Identify which cell holds the provided text, then report its [x, y] central coordinate. 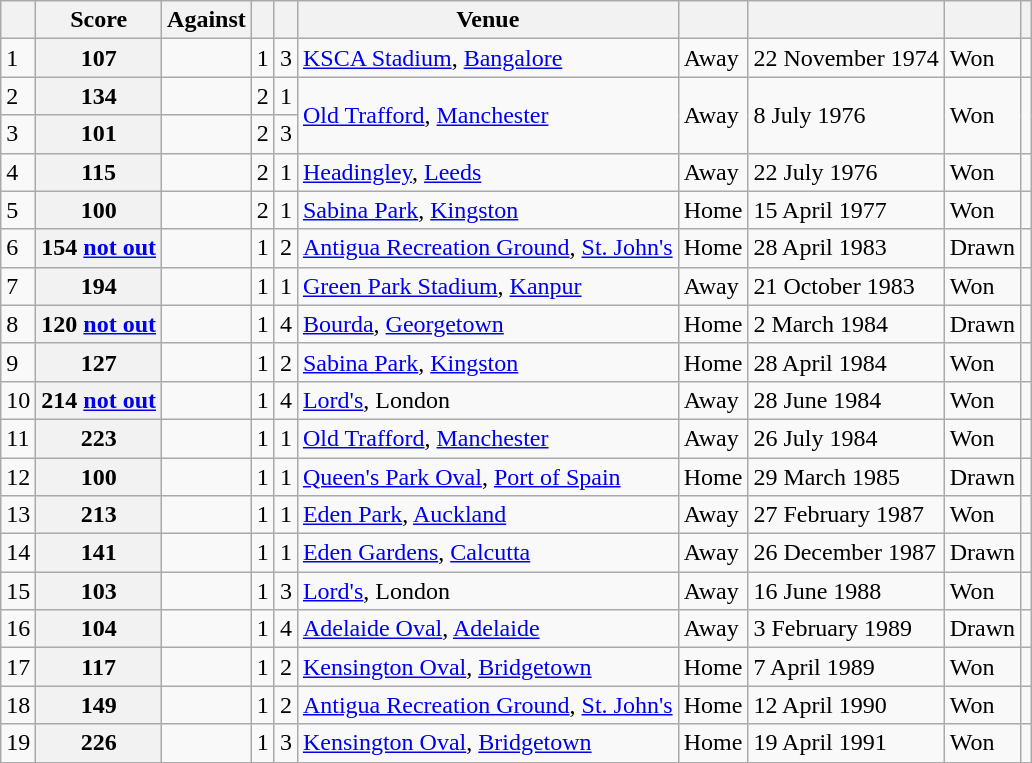
7 [18, 286]
21 October 1983 [846, 286]
104 [99, 629]
3 February 1989 [846, 629]
Eden Park, Auckland [488, 515]
12 April 1990 [846, 705]
8 July 1976 [846, 115]
12 [18, 477]
27 February 1987 [846, 515]
213 [99, 515]
Headingley, Leeds [488, 172]
214 not out [99, 400]
14 [18, 553]
7 April 1989 [846, 667]
149 [99, 705]
101 [99, 134]
9 [18, 362]
22 July 1976 [846, 172]
6 [18, 248]
Green Park Stadium, Kanpur [488, 286]
29 March 1985 [846, 477]
Score [99, 20]
19 [18, 743]
28 June 1984 [846, 400]
Venue [488, 20]
15 [18, 591]
5 [18, 210]
10 [18, 400]
8 [18, 324]
16 June 1988 [846, 591]
134 [99, 96]
26 December 1987 [846, 553]
2 March 1984 [846, 324]
141 [99, 553]
120 not out [99, 324]
Queen's Park Oval, Port of Spain [488, 477]
115 [99, 172]
22 November 1974 [846, 58]
11 [18, 438]
17 [18, 667]
Adelaide Oval, Adelaide [488, 629]
KSCA Stadium, Bangalore [488, 58]
19 April 1991 [846, 743]
Bourda, Georgetown [488, 324]
117 [99, 667]
18 [18, 705]
127 [99, 362]
223 [99, 438]
Eden Gardens, Calcutta [488, 553]
13 [18, 515]
103 [99, 591]
226 [99, 743]
107 [99, 58]
Against [207, 20]
28 April 1983 [846, 248]
26 July 1984 [846, 438]
28 April 1984 [846, 362]
154 not out [99, 248]
15 April 1977 [846, 210]
194 [99, 286]
16 [18, 629]
